Search for the cell housing the specified text and yield its [x, y] center coordinate. 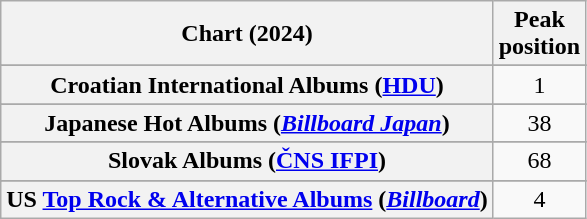
Chart (2024) [247, 34]
68 [539, 161]
Slovak Albums (ČNS IFPI) [247, 161]
4 [539, 199]
1 [539, 85]
Japanese Hot Albums (Billboard Japan) [247, 123]
38 [539, 123]
Peakposition [539, 34]
US Top Rock & Alternative Albums (Billboard) [247, 199]
Croatian International Albums (HDU) [247, 85]
